Determine the [x, y] coordinate at the center of the cell enclosing the given text.  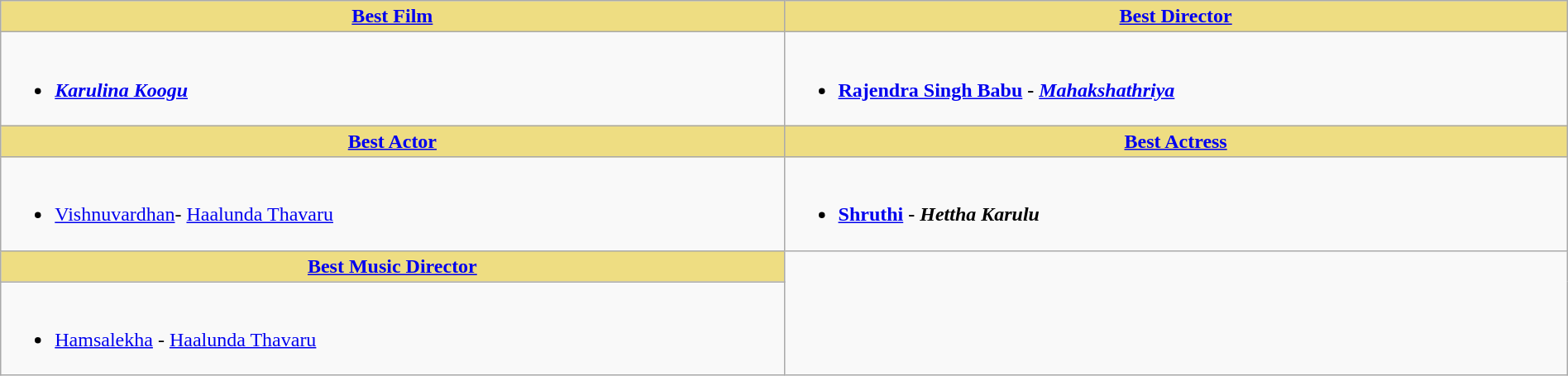
Best Music Director [392, 266]
Best Actress [1176, 141]
Best Actor [392, 141]
Shruthi - Hettha Karulu [1176, 203]
Vishnuvardhan- Haalunda Thavaru [392, 203]
Karulina Koogu [392, 79]
Best Film [392, 17]
Hamsalekha - Haalunda Thavaru [392, 329]
Best Director [1176, 17]
Rajendra Singh Babu - Mahakshathriya [1176, 79]
